Pinpoint the cell where the given text exists, returning its (X, Y) midpoint coordinate. 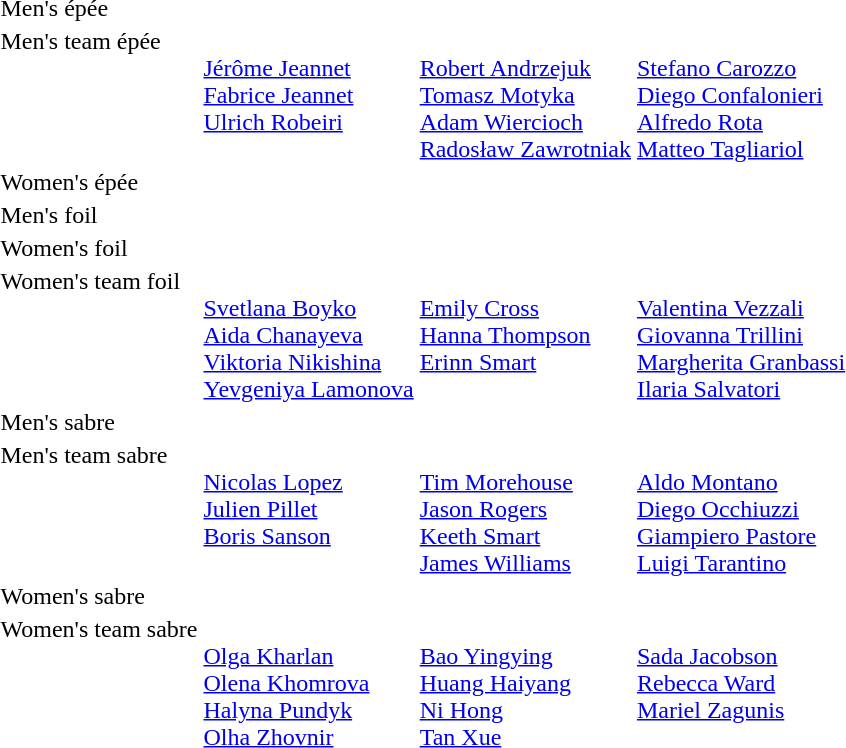
Stefano CarozzoDiego ConfalonieriAlfredo RotaMatteo Tagliariol (740, 95)
Robert AndrzejukTomasz MotykaAdam WierciochRadosław Zawrotniak (525, 95)
Jérôme JeannetFabrice JeannetUlrich Robeiri (308, 95)
Valentina VezzaliGiovanna TrilliniMargherita GranbassiIlaria Salvatori (740, 335)
Svetlana BoykoAida ChanayevaViktoria NikishinaYevgeniya Lamonova (308, 335)
Emily CrossHanna ThompsonErinn Smart (525, 335)
Aldo MontanoDiego OcchiuzziGiampiero PastoreLuigi Tarantino (740, 509)
Tim MorehouseJason RogersKeeth SmartJames Williams (525, 509)
Nicolas LopezJulien PilletBoris Sanson (308, 509)
